Output the (X, Y) coordinate of the center of the cell containing the given text.  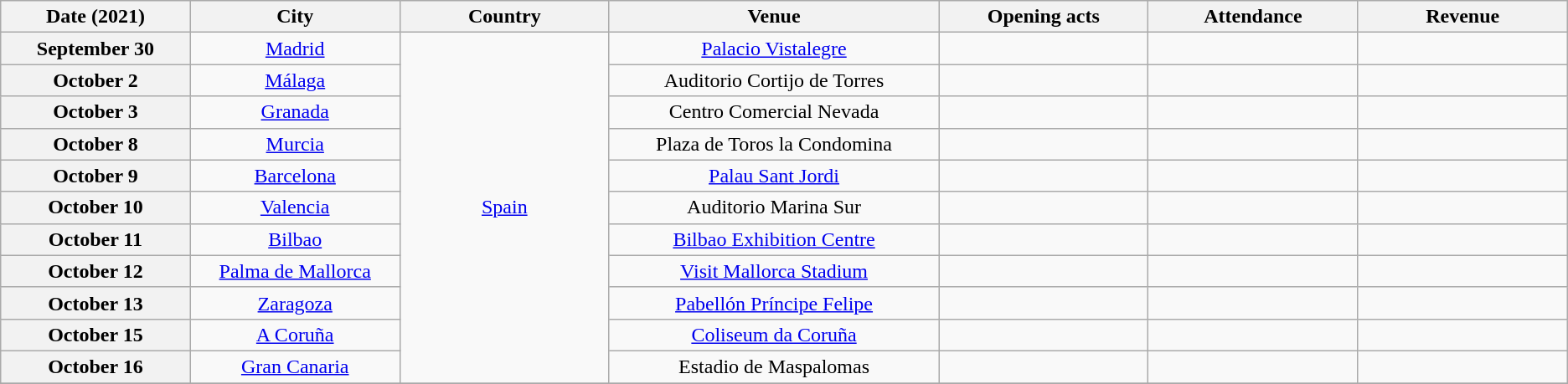
October 3 (95, 112)
Auditorio Cortijo de Torres (774, 80)
Málaga (295, 80)
Bilbao (295, 239)
October 9 (95, 176)
City (295, 17)
Palau Sant Jordi (774, 176)
Palma de Mallorca (295, 271)
October 13 (95, 303)
October 12 (95, 271)
Plaza de Toros la Condomina (774, 144)
Visit Mallorca Stadium (774, 271)
October 2 (95, 80)
Palacio Vistalegre (774, 49)
Spain (504, 207)
October 16 (95, 366)
Revenue (1462, 17)
Date (2021) (95, 17)
Granada (295, 112)
Pabellón Príncipe Felipe (774, 303)
Barcelona (295, 176)
Country (504, 17)
A Coruña (295, 335)
October 10 (95, 207)
Bilbao Exhibition Centre (774, 239)
Centro Comercial Nevada (774, 112)
September 30 (95, 49)
Opening acts (1044, 17)
Gran Canaria (295, 366)
October 11 (95, 239)
Murcia (295, 144)
Attendance (1253, 17)
Madrid (295, 49)
October 8 (95, 144)
Zaragoza (295, 303)
Auditorio Marina Sur (774, 207)
Coliseum da Coruña (774, 335)
October 15 (95, 335)
Venue (774, 17)
Estadio de Maspalomas (774, 366)
Valencia (295, 207)
